From the cell containing the given text, extract its center point as [X, Y] coordinate. 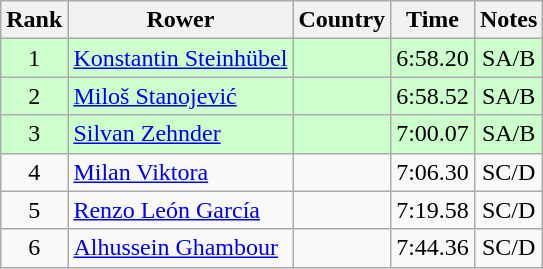
Miloš Stanojević [180, 96]
Notes [508, 20]
6:58.20 [433, 58]
Rower [180, 20]
5 [34, 210]
Renzo León García [180, 210]
Alhussein Ghambour [180, 248]
7:19.58 [433, 210]
6 [34, 248]
2 [34, 96]
Milan Viktora [180, 172]
7:06.30 [433, 172]
Silvan Zehnder [180, 134]
7:44.36 [433, 248]
Rank [34, 20]
4 [34, 172]
Time [433, 20]
1 [34, 58]
Country [342, 20]
3 [34, 134]
6:58.52 [433, 96]
Konstantin Steinhübel [180, 58]
7:00.07 [433, 134]
